Scan for the cell matching the given text and deliver its [x, y] coordinate at center. 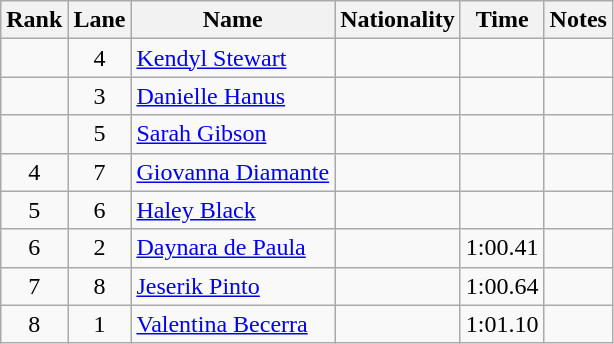
3 [100, 96]
1:00.64 [502, 286]
Notes [578, 20]
Time [502, 20]
2 [100, 248]
Name [233, 20]
1 [100, 324]
Rank [34, 20]
Danielle Hanus [233, 96]
Lane [100, 20]
1:00.41 [502, 248]
Haley Black [233, 210]
Jeserik Pinto [233, 286]
Kendyl Stewart [233, 58]
Daynara de Paula [233, 248]
Giovanna Diamante [233, 172]
1:01.10 [502, 324]
Sarah Gibson [233, 134]
Nationality [398, 20]
Valentina Becerra [233, 324]
